Identify which cell holds the provided text, then report its [X, Y] central coordinate. 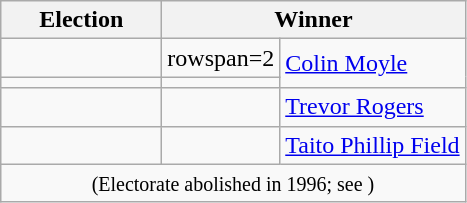
(Electorate abolished in 1996; see ) [233, 183]
Colin Moyle [372, 64]
Winner [314, 20]
Taito Phillip Field [372, 145]
Election [82, 20]
rowspan=2 [221, 58]
Trevor Rogers [372, 107]
